Determine the [x, y] coordinate at the center of the cell enclosing the given text.  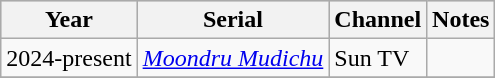
Moondru Mudichu [233, 58]
Notes [461, 20]
2024-present [69, 58]
Channel [378, 20]
Sun TV [378, 58]
Serial [233, 20]
Year [69, 20]
